Provide the [X, Y] coordinate of the cell's center where the given text is located.  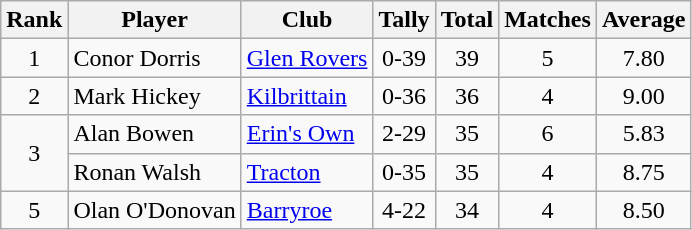
Olan O'Donovan [154, 210]
Kilbrittain [307, 96]
1 [34, 58]
7.80 [644, 58]
Ronan Walsh [154, 172]
Matches [548, 20]
0-35 [404, 172]
36 [467, 96]
Conor Dorris [154, 58]
0-39 [404, 58]
Mark Hickey [154, 96]
Tracton [307, 172]
8.75 [644, 172]
Tally [404, 20]
Total [467, 20]
5.83 [644, 134]
Erin's Own [307, 134]
6 [548, 134]
Player [154, 20]
39 [467, 58]
Club [307, 20]
4-22 [404, 210]
Alan Bowen [154, 134]
Rank [34, 20]
9.00 [644, 96]
Barryroe [307, 210]
3 [34, 153]
2-29 [404, 134]
34 [467, 210]
8.50 [644, 210]
0-36 [404, 96]
Glen Rovers [307, 58]
2 [34, 96]
Average [644, 20]
